Find where the given text appears and provide that cell's center as (x, y) coordinate. 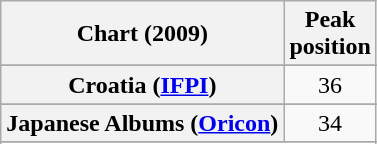
34 (330, 123)
Peakposition (330, 34)
36 (330, 85)
Croatia (IFPI) (142, 85)
Chart (2009) (142, 34)
Japanese Albums (Oricon) (142, 123)
